Extract the [X, Y] coordinate from the center of the cell holding the provided text.  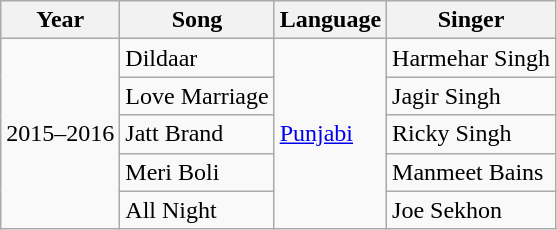
Year [60, 20]
Punjabi [330, 134]
Singer [472, 20]
Song [197, 20]
Harmehar Singh [472, 58]
Ricky Singh [472, 134]
2015–2016 [60, 134]
Manmeet Bains [472, 172]
Dildaar [197, 58]
Jagir Singh [472, 96]
Joe Sekhon [472, 210]
All Night [197, 210]
Love Marriage [197, 96]
Jatt Brand [197, 134]
Language [330, 20]
Meri Boli [197, 172]
